Return [x, y] of the center of cell containing provided text 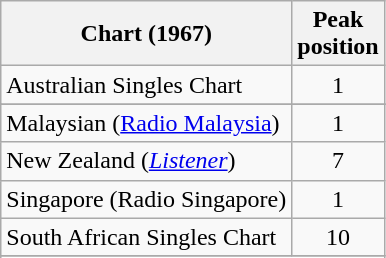
Malaysian (Radio Malaysia) [146, 123]
Australian Singles Chart [146, 85]
Chart (1967) [146, 34]
Singapore (Radio Singapore) [146, 199]
South African Singles Chart [146, 237]
Peakposition [338, 34]
7 [338, 161]
New Zealand (Listener) [146, 161]
10 [338, 237]
